Search for the cell housing the specified text and yield its [x, y] center coordinate. 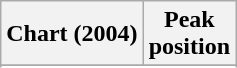
Chart (2004) [72, 34]
Peak position [189, 34]
